Identify which cell holds the provided text, then report its (X, Y) central coordinate. 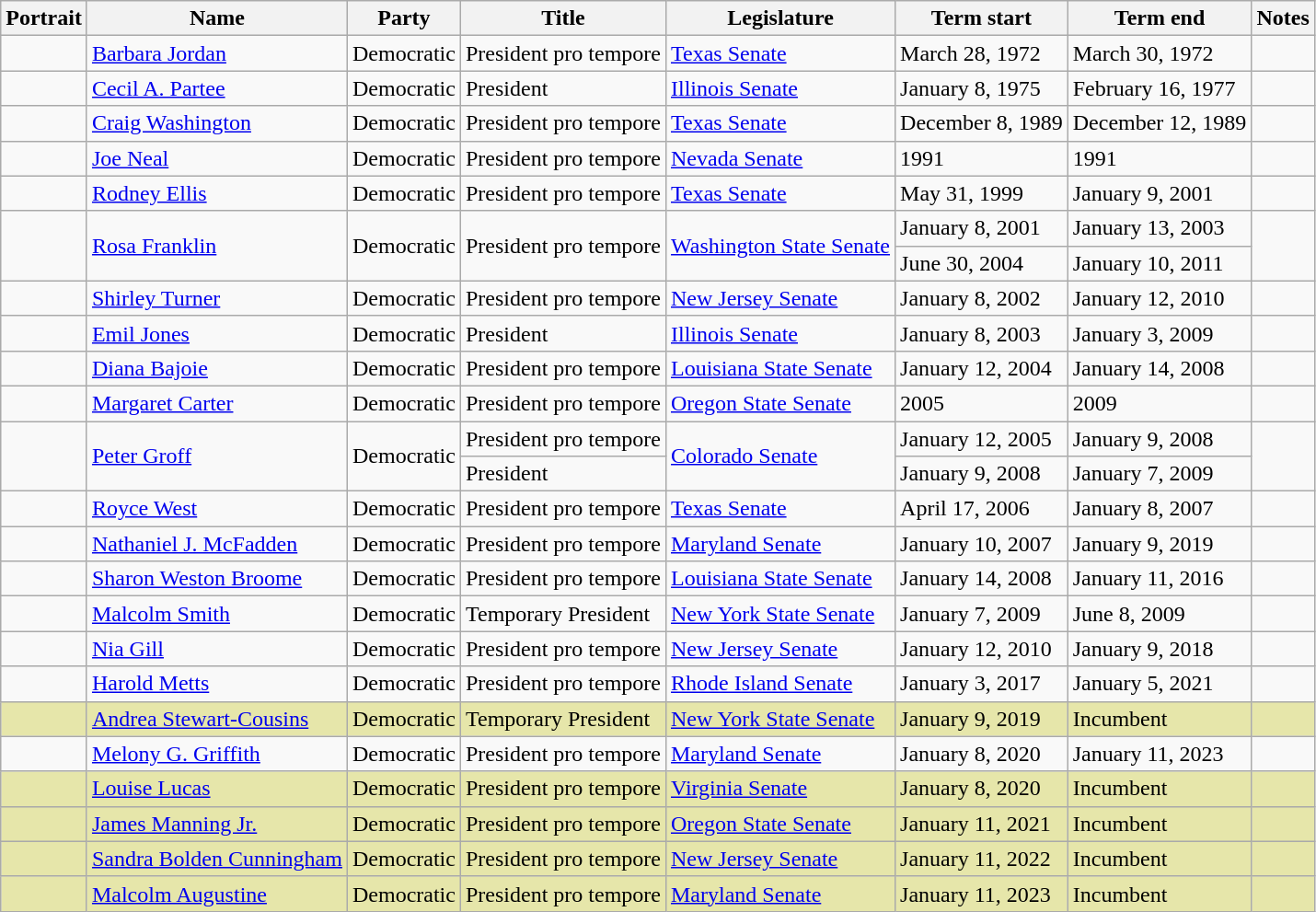
Cecil A. Partee (217, 88)
Rosa Franklin (217, 246)
January 10, 2007 (982, 544)
January 10, 2011 (1160, 263)
December 8, 1989 (982, 123)
Colorado Senate (780, 456)
Emil Jones (217, 333)
Nathaniel J. McFadden (217, 544)
Sandra Bolden Cunningham (217, 859)
January 9, 2018 (1160, 649)
January 12, 2005 (982, 439)
Term end (1160, 18)
Legislature (780, 18)
Melony G. Griffith (217, 754)
2009 (1160, 403)
Harold Metts (217, 684)
Malcolm Smith (217, 614)
Notes (1283, 18)
January 5, 2021 (1160, 684)
Nevada Senate (780, 158)
February 16, 1977 (1160, 88)
January 11, 2022 (982, 859)
January 8, 2002 (982, 298)
Term start (982, 18)
Barbara Jordan (217, 53)
Rhode Island Senate (780, 684)
Royce West (217, 509)
Craig Washington (217, 123)
January 3, 2009 (1160, 333)
January 12, 2004 (982, 368)
June 8, 2009 (1160, 614)
May 31, 1999 (982, 193)
March 28, 1972 (982, 53)
January 11, 2016 (1160, 579)
January 8, 2003 (982, 333)
Rodney Ellis (217, 193)
Andrea Stewart-Cousins (217, 719)
Portrait (44, 18)
Name (217, 18)
January 3, 2017 (982, 684)
Party (403, 18)
Diana Bajoie (217, 368)
January 8, 1975 (982, 88)
March 30, 1972 (1160, 53)
Peter Groff (217, 456)
Sharon Weston Broome (217, 579)
Joe Neal (217, 158)
April 17, 2006 (982, 509)
Virginia Senate (780, 789)
Washington State Senate (780, 246)
Louise Lucas (217, 789)
January 9, 2001 (1160, 193)
January 8, 2007 (1160, 509)
January 8, 2001 (982, 228)
Shirley Turner (217, 298)
June 30, 2004 (982, 263)
James Manning Jr. (217, 824)
Margaret Carter (217, 403)
Nia Gill (217, 649)
2005 (982, 403)
January 13, 2003 (1160, 228)
January 11, 2021 (982, 824)
Title (563, 18)
December 12, 1989 (1160, 123)
Malcolm Augustine (217, 894)
